Identify which cell holds the provided text, then report its (x, y) central coordinate. 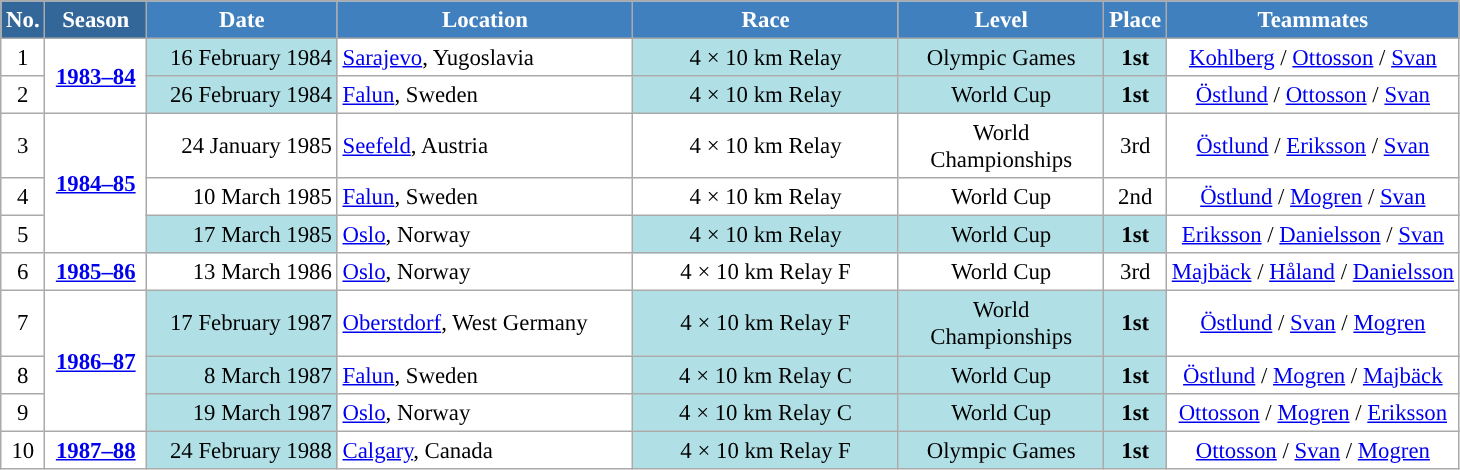
Calgary, Canada (485, 450)
Place (1135, 20)
16 February 1984 (242, 58)
No. (23, 20)
1985–86 (96, 273)
8 (23, 375)
3 (23, 146)
1983–84 (96, 76)
7 (23, 324)
8 March 1987 (242, 375)
Level (1001, 20)
2 (23, 95)
Teammates (1312, 20)
Eriksson / Danielsson / Svan (1312, 235)
Oberstdorf, West Germany (485, 324)
Seefeld, Austria (485, 146)
Majbäck / Håland / Danielsson (1312, 273)
Ottosson / Svan / Mogren (1312, 450)
Kohlberg / Ottosson / Svan (1312, 58)
1984–85 (96, 184)
Östlund / Mogren / Majbäck (1312, 375)
2nd (1135, 197)
Sarajevo, Yugoslavia (485, 58)
17 March 1985 (242, 235)
Ottosson / Mogren / Eriksson (1312, 412)
5 (23, 235)
24 February 1988 (242, 450)
26 February 1984 (242, 95)
19 March 1987 (242, 412)
6 (23, 273)
Date (242, 20)
Season (96, 20)
1986–87 (96, 361)
Östlund / Eriksson / Svan (1312, 146)
1987–88 (96, 450)
1 (23, 58)
24 January 1985 (242, 146)
4 (23, 197)
17 February 1987 (242, 324)
Östlund / Ottosson / Svan (1312, 95)
Östlund / Svan / Mogren (1312, 324)
Östlund / Mogren / Svan (1312, 197)
10 March 1985 (242, 197)
Race (766, 20)
Location (485, 20)
10 (23, 450)
9 (23, 412)
13 March 1986 (242, 273)
